Detect which cell encompasses the target text, then output its [x, y] center coordinate. 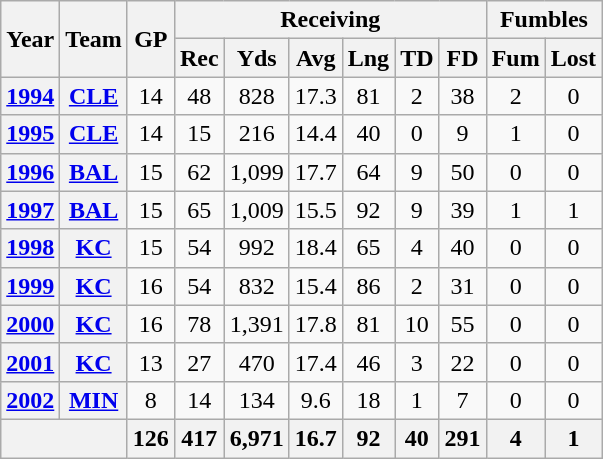
291 [462, 438]
1998 [30, 248]
22 [462, 362]
14.4 [316, 134]
216 [256, 134]
992 [256, 248]
46 [368, 362]
1996 [30, 172]
2001 [30, 362]
126 [150, 438]
38 [462, 96]
3 [417, 362]
134 [256, 400]
8 [150, 400]
86 [368, 286]
13 [150, 362]
64 [368, 172]
1,009 [256, 210]
2002 [30, 400]
39 [462, 210]
FD [462, 58]
10 [417, 324]
1999 [30, 286]
1994 [30, 96]
TD [417, 58]
1997 [30, 210]
Team [94, 39]
Lng [368, 58]
31 [462, 286]
15.4 [316, 286]
Receiving [330, 20]
18.4 [316, 248]
832 [256, 286]
18 [368, 400]
417 [199, 438]
Avg [316, 58]
Yds [256, 58]
1,099 [256, 172]
17.8 [316, 324]
Fum [516, 58]
1,391 [256, 324]
17.4 [316, 362]
48 [199, 96]
828 [256, 96]
62 [199, 172]
50 [462, 172]
17.3 [316, 96]
MIN [94, 400]
17.7 [316, 172]
7 [462, 400]
6,971 [256, 438]
16.7 [316, 438]
55 [462, 324]
GP [150, 39]
470 [256, 362]
Rec [199, 58]
Fumbles [544, 20]
27 [199, 362]
15.5 [316, 210]
Lost [573, 58]
1995 [30, 134]
9.6 [316, 400]
Year [30, 39]
2000 [30, 324]
78 [199, 324]
